Detect which cell encompasses the target text, then output its (x, y) center coordinate. 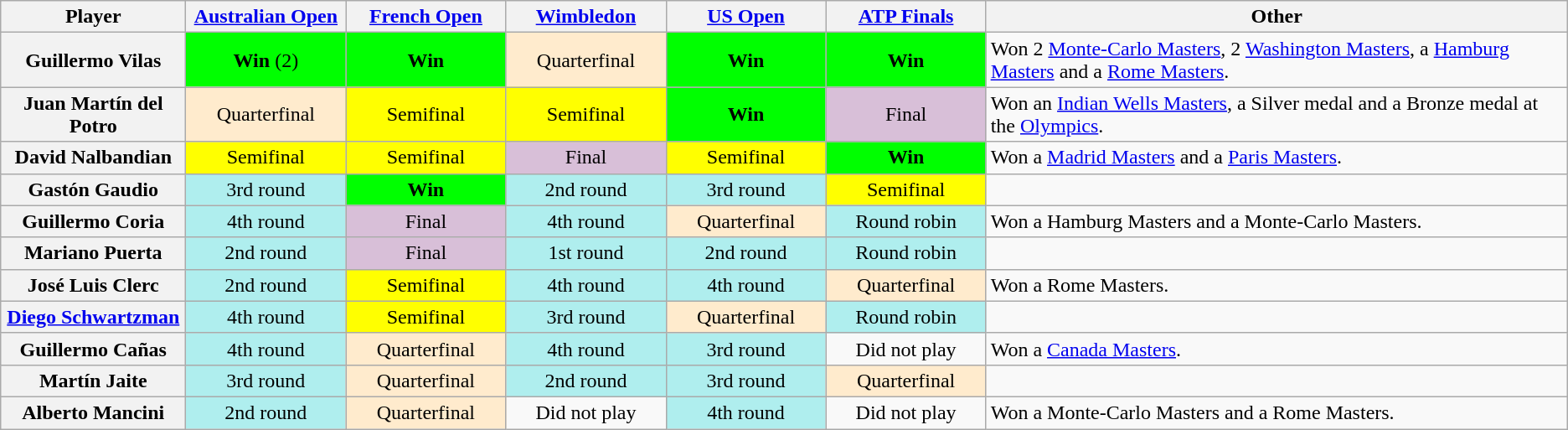
US Open (745, 17)
Won a Madrid Masters and a Paris Masters. (1277, 158)
Won a Monte-Carlo Masters and a Rome Masters. (1277, 412)
Guillermo Vilas (94, 60)
Mariano Puerta (94, 253)
Guillermo Cañas (94, 349)
ATP Finals (906, 17)
1st round (586, 253)
Other (1277, 17)
Won a Hamburg Masters and a Monte-Carlo Masters. (1277, 221)
Won a Canada Masters. (1277, 349)
Martín Jaite (94, 381)
Win (2) (266, 60)
Wimbledon (586, 17)
Guillermo Coria (94, 221)
Won 2 Monte-Carlo Masters, 2 Washington Masters, a Hamburg Masters and a Rome Masters. (1277, 60)
Diego Schwartzman (94, 317)
Australian Open (266, 17)
Juan Martín del Potro (94, 114)
David Nalbandian (94, 158)
Won an Indian Wells Masters, a Silver medal and a Bronze medal at the Olympics. (1277, 114)
Player (94, 17)
Gastón Gaudio (94, 189)
José Luis Clerc (94, 285)
French Open (426, 17)
Alberto Mancini (94, 412)
Won a Rome Masters. (1277, 285)
